Output the [x, y] coordinate of the center of the cell containing the given text.  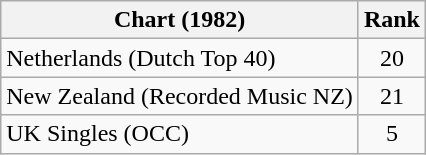
5 [392, 134]
Chart (1982) [180, 20]
20 [392, 58]
New Zealand (Recorded Music NZ) [180, 96]
21 [392, 96]
Rank [392, 20]
Netherlands (Dutch Top 40) [180, 58]
UK Singles (OCC) [180, 134]
